Return the (X, Y) coordinate for the center point of the cell that contains the specified text.  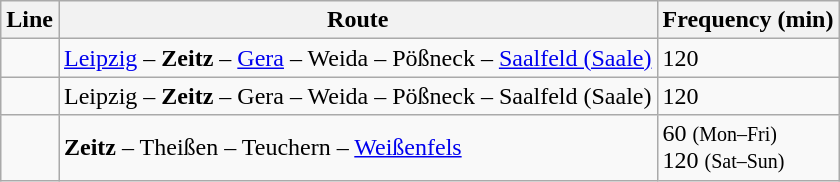
Frequency (min) (748, 20)
60 (Mon–Fri)120 (Sat–Sun) (748, 148)
Route (358, 20)
Line (30, 20)
Zeitz – Theißen – Teuchern – Weißenfels (358, 148)
